Return [x, y] of the center of cell containing provided text 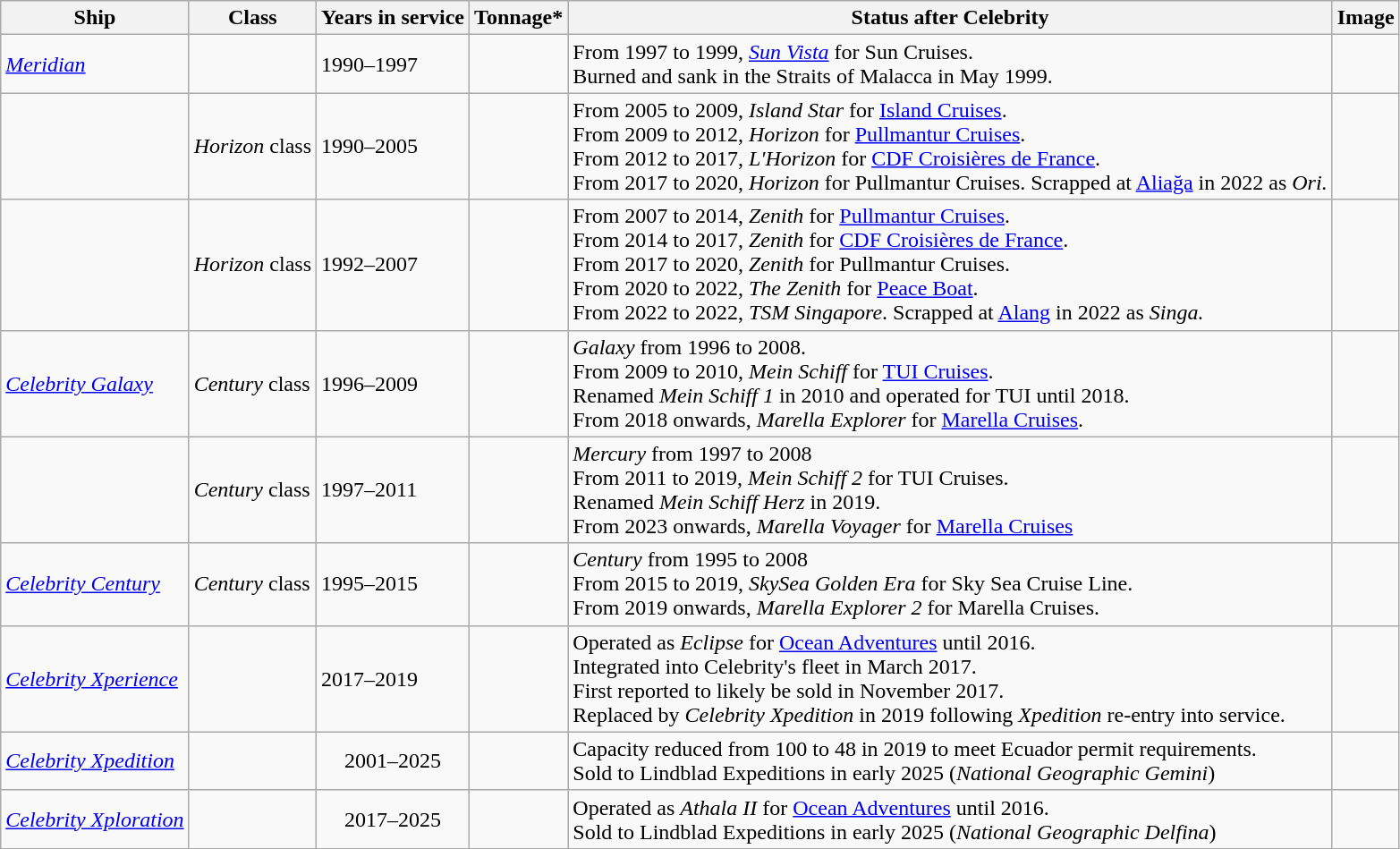
2001–2025 [394, 760]
Meridian [95, 64]
Status after Celebrity [950, 18]
Operated as Athala II for Ocean Adventures until 2016. Sold to Lindblad Expeditions in early 2025 (National Geographic Delfina) [950, 819]
Tonnage* [519, 18]
1992–2007 [394, 265]
Celebrity Xperience [95, 678]
1997–2011 [394, 490]
2017–2025 [394, 819]
1996–2009 [394, 383]
Celebrity Xploration [95, 819]
Celebrity Century [95, 584]
Century from 1995 to 2008From 2015 to 2019, SkySea Golden Era for Sky Sea Cruise Line.From 2019 onwards, Marella Explorer 2 for Marella Cruises. [950, 584]
Years in service [394, 18]
1995–2015 [394, 584]
1990–2005 [394, 147]
Capacity reduced from 100 to 48 in 2019 to meet Ecuador permit requirements. Sold to Lindblad Expeditions in early 2025 (National Geographic Gemini) [950, 760]
Celebrity Galaxy [95, 383]
Ship [95, 18]
1990–1997 [394, 64]
2017–2019 [394, 678]
Class [252, 18]
Image [1365, 18]
Celebrity Xpedition [95, 760]
From 1997 to 1999, Sun Vista for Sun Cruises.Burned and sank in the Straits of Malacca in May 1999. [950, 64]
